Identify which cell holds the provided text, then report its [x, y] central coordinate. 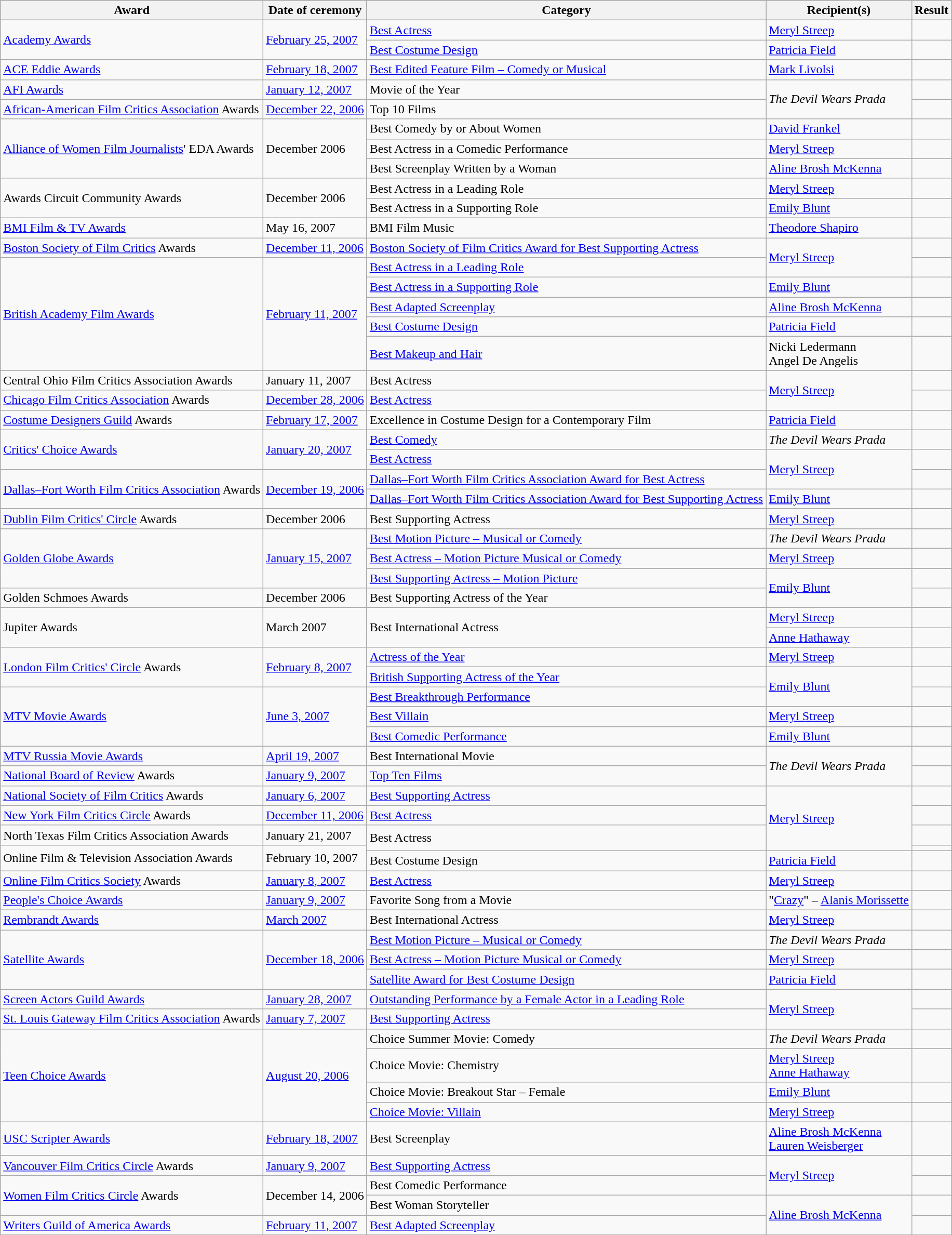
Top 10 Films [566, 109]
British Supporting Actress of the Year [566, 677]
February 10, 2007 [315, 857]
Theodore Shapiro [839, 228]
February 17, 2007 [315, 420]
Best Comedy by or About Women [566, 129]
Best Woman Storyteller [566, 1205]
January 12, 2007 [315, 89]
Costume Designers Guild Awards [132, 420]
Mark Livolsi [839, 70]
Golden Globe Awards [132, 558]
April 19, 2007 [315, 756]
Awards Circuit Community Awards [132, 198]
New York Film Critics Circle Awards [132, 815]
December 28, 2006 [315, 400]
Vancouver Film Critics Circle Awards [132, 1165]
Screen Actors Guild Awards [132, 999]
MTV Movie Awards [132, 716]
Nicki LedermannAngel De Angelis [839, 353]
January 20, 2007 [315, 449]
Top Ten Films [566, 776]
Dallas–Fort Worth Film Critics Association Awards [132, 489]
Satellite Award for Best Costume Design [566, 979]
January 21, 2007 [315, 835]
Women Film Critics Circle Awards [132, 1195]
BMI Film & TV Awards [132, 228]
National Society of Film Critics Awards [132, 795]
BMI Film Music [566, 228]
January 11, 2007 [315, 380]
Academy Awards [132, 40]
January 8, 2007 [315, 881]
Excellence in Costume Design for a Contemporary Film [566, 420]
Best Supporting Actress – Motion Picture [566, 578]
Dallas–Fort Worth Film Critics Association Award for Best Supporting Actress [566, 499]
May 16, 2007 [315, 228]
Best Makeup and Hair [566, 353]
ACE Eddie Awards [132, 70]
Best Edited Feature Film – Comedy or Musical [566, 70]
Date of ceremony [315, 10]
Choice Movie: Chemistry [566, 1065]
Best Villain [566, 716]
December 19, 2006 [315, 489]
January 7, 2007 [315, 1019]
Alliance of Women Film Journalists' EDA Awards [132, 149]
British Academy Film Awards [132, 314]
Outstanding Performance by a Female Actor in a Leading Role [566, 999]
USC Scripter Awards [132, 1139]
Choice Summer Movie: Comedy [566, 1039]
London Film Critics' Circle Awards [132, 667]
Anne Hathaway [839, 638]
January 15, 2007 [315, 558]
Golden Schmoes Awards [132, 598]
Aline Brosh McKennaLauren Weisberger [839, 1139]
Recipient(s) [839, 10]
MTV Russia Movie Awards [132, 756]
January 28, 2007 [315, 999]
December 22, 2006 [315, 109]
January 6, 2007 [315, 795]
Writers Guild of America Awards [132, 1225]
Best Screenplay Written by a Woman [566, 168]
David Frankel [839, 129]
Meryl StreepAnne Hathaway [839, 1065]
Rembrandt Awards [132, 920]
"Crazy" – Alanis Morissette [839, 900]
Critics' Choice Awards [132, 449]
Central Ohio Film Critics Association Awards [132, 380]
June 3, 2007 [315, 716]
AFI Awards [132, 89]
Jupiter Awards [132, 628]
Movie of the Year [566, 89]
Best Comedy [566, 440]
Favorite Song from a Movie [566, 900]
December 14, 2006 [315, 1195]
Teen Choice Awards [132, 1075]
Best Supporting Actress of the Year [566, 598]
Best Actress in a Comedic Performance [566, 149]
Dallas–Fort Worth Film Critics Association Award for Best Actress [566, 479]
August 20, 2006 [315, 1075]
Category [566, 10]
Online Film & Television Association Awards [132, 857]
North Texas Film Critics Association Awards [132, 835]
Choice Movie: Breakout Star – Female [566, 1092]
February 8, 2007 [315, 667]
Dublin Film Critics' Circle Awards [132, 519]
People's Choice Awards [132, 900]
African-American Film Critics Association Awards [132, 109]
Boston Society of Film Critics Awards [132, 248]
Award [132, 10]
Actress of the Year [566, 657]
National Board of Review Awards [132, 776]
Chicago Film Critics Association Awards [132, 400]
February 25, 2007 [315, 40]
Best International Movie [566, 756]
December 18, 2006 [315, 960]
Boston Society of Film Critics Award for Best Supporting Actress [566, 248]
Best Breakthrough Performance [566, 697]
Result [931, 10]
Online Film Critics Society Awards [132, 881]
Best Screenplay [566, 1139]
St. Louis Gateway Film Critics Association Awards [132, 1019]
Satellite Awards [132, 960]
Choice Movie: Villain [566, 1112]
